Return [X, Y] of the center of cell containing provided text 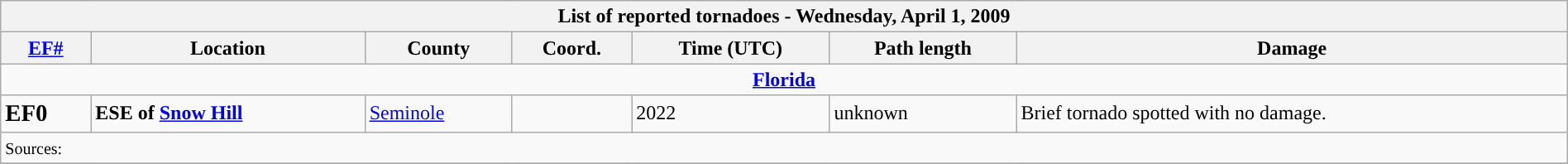
Path length [923, 48]
Coord. [571, 48]
Damage [1292, 48]
Location [228, 48]
Brief tornado spotted with no damage. [1292, 113]
Seminole [438, 113]
unknown [923, 113]
ESE of Snow Hill [228, 113]
Time (UTC) [731, 48]
2022 [731, 113]
EF0 [46, 113]
Sources: [784, 147]
County [438, 48]
Florida [784, 80]
List of reported tornadoes - Wednesday, April 1, 2009 [784, 17]
EF# [46, 48]
